For the text-containing cell, return its midpoint in [x, y] coordinate format. 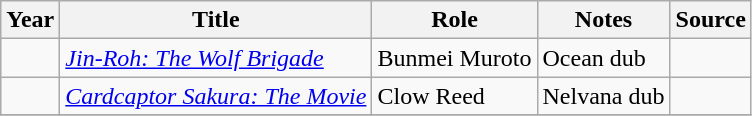
Year [30, 20]
Nelvana dub [604, 96]
Ocean dub [604, 58]
Title [216, 20]
Clow Reed [454, 96]
Jin-Roh: The Wolf Brigade [216, 58]
Notes [604, 20]
Source [710, 20]
Role [454, 20]
Bunmei Muroto [454, 58]
Cardcaptor Sakura: The Movie [216, 96]
